Determine the (X, Y) coordinate at the center of the cell enclosing the given text.  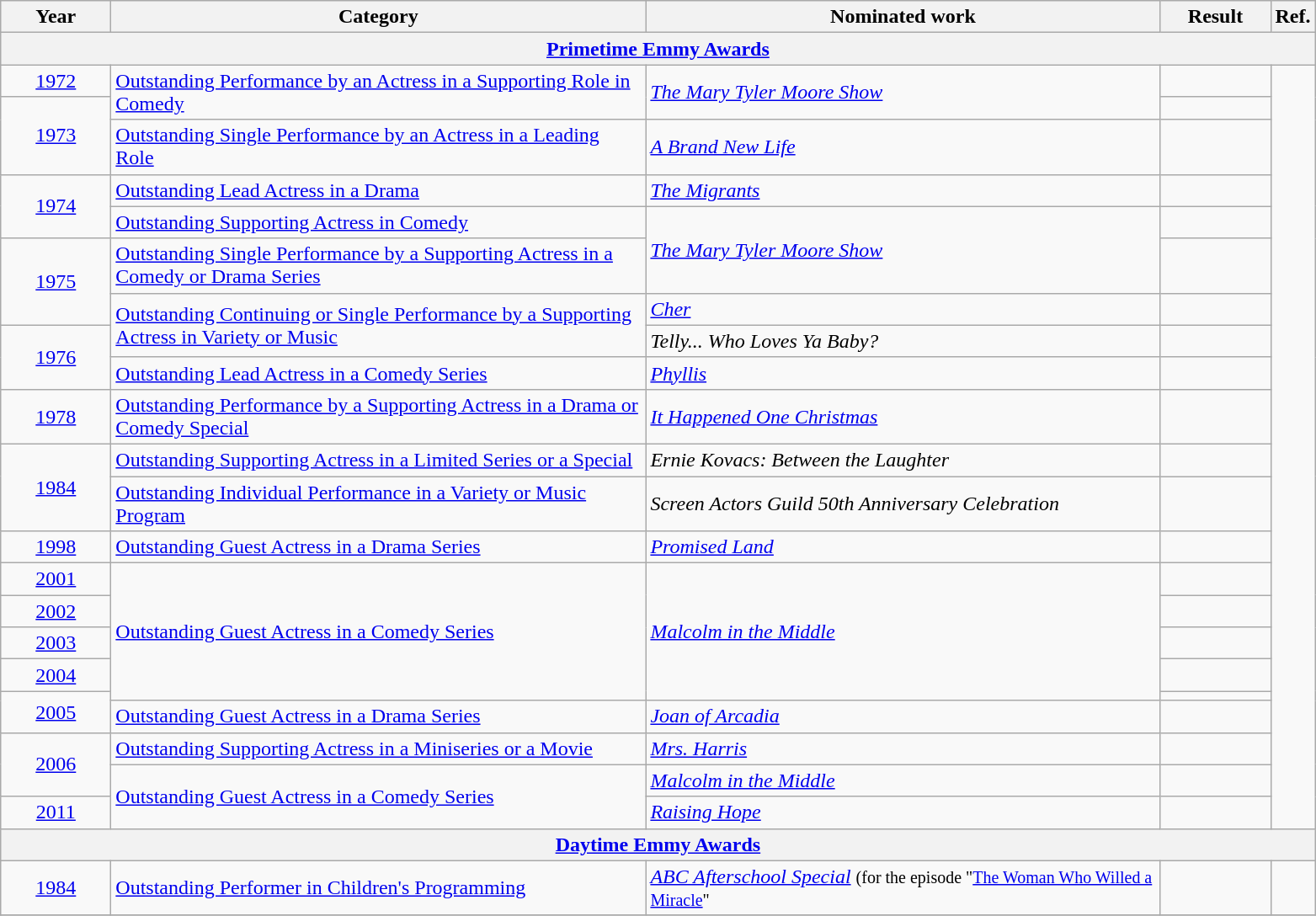
2011 (56, 812)
Year (56, 17)
Category (379, 17)
2005 (56, 712)
Outstanding Continuing or Single Performance by a Supporting Actress in Variety or Music (379, 325)
Phyllis (903, 373)
2006 (56, 764)
Joan of Arcadia (903, 716)
Outstanding Single Performance by an Actress in a Leading Role (379, 146)
1974 (56, 206)
Outstanding Supporting Actress in a Limited Series or a Special (379, 460)
Outstanding Lead Actress in a Comedy Series (379, 373)
Promised Land (903, 547)
Outstanding Supporting Actress in a Miniseries or a Movie (379, 748)
Telly... Who Loves Ya Baby? (903, 341)
Outstanding Supporting Actress in Comedy (379, 222)
Cher (903, 309)
1998 (56, 547)
It Happened One Christmas (903, 416)
2002 (56, 611)
1972 (56, 81)
Outstanding Individual Performance in a Variety or Music Program (379, 503)
Primetime Emmy Awards (658, 49)
2001 (56, 579)
1976 (56, 357)
Result (1216, 17)
ABC Afterschool Special (for the episode "The Woman Who Willed a Miracle" (903, 887)
Outstanding Lead Actress in a Drama (379, 190)
Outstanding Performance by an Actress in a Supporting Role in Comedy (379, 93)
Screen Actors Guild 50th Anniversary Celebration (903, 503)
Mrs. Harris (903, 748)
Ernie Kovacs: Between the Laughter (903, 460)
1975 (56, 281)
Daytime Emmy Awards (658, 844)
Outstanding Single Performance by a Supporting Actress in a Comedy or Drama Series (379, 266)
Nominated work (903, 17)
1973 (56, 136)
Raising Hope (903, 812)
The Migrants (903, 190)
2004 (56, 675)
1978 (56, 416)
Outstanding Performance by a Supporting Actress in a Drama or Comedy Special (379, 416)
A Brand New Life (903, 146)
Ref. (1293, 17)
Outstanding Performer in Children's Programming (379, 887)
2003 (56, 643)
